Determine the (X, Y) coordinate at the center of the cell enclosing the given text.  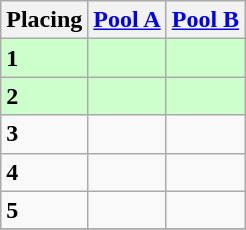
Pool A (127, 20)
Pool B (205, 20)
1 (44, 58)
5 (44, 210)
2 (44, 96)
4 (44, 172)
3 (44, 134)
Placing (44, 20)
